Output the [X, Y] coordinate of the center of the cell containing the given text.  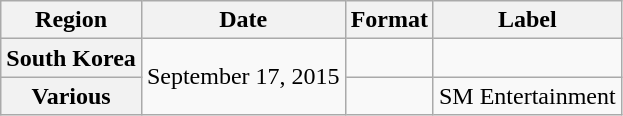
Date [243, 20]
South Korea [72, 58]
Region [72, 20]
September 17, 2015 [243, 77]
SM Entertainment [527, 96]
Various [72, 96]
Label [527, 20]
Format [389, 20]
